Locate the cell with the specified text and output its (x, y) center coordinate. 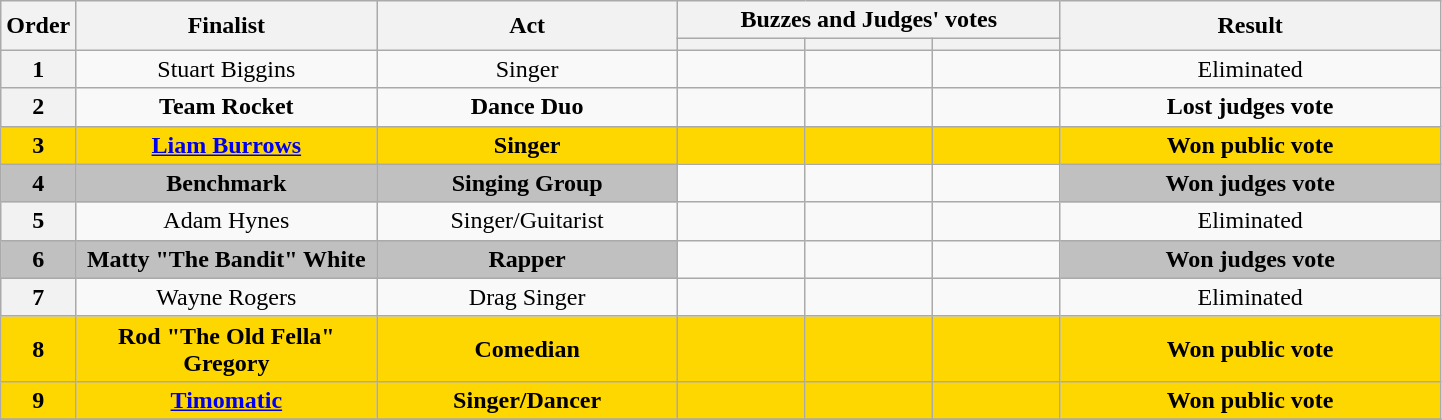
5 (38, 221)
Stuart Biggins (226, 69)
Lost judges vote (1250, 107)
Result (1250, 26)
2 (38, 107)
Dance Duo (528, 107)
1 (38, 69)
3 (38, 145)
6 (38, 259)
Team Rocket (226, 107)
Matty "The Bandit" White (226, 259)
Rod "The Old Fella" Gregory (226, 348)
Finalist (226, 26)
Act (528, 26)
Order (38, 26)
9 (38, 400)
Singer/Guitarist (528, 221)
Adam Hynes (226, 221)
Wayne Rogers (226, 297)
Comedian (528, 348)
7 (38, 297)
Singing Group (528, 183)
Singer/Dancer (528, 400)
Rapper (528, 259)
4 (38, 183)
Buzzes and Judges' votes (868, 20)
Liam Burrows (226, 145)
Timomatic (226, 400)
8 (38, 348)
Benchmark (226, 183)
Drag Singer (528, 297)
